From the cell containing the given text, extract its center point as (x, y) coordinate. 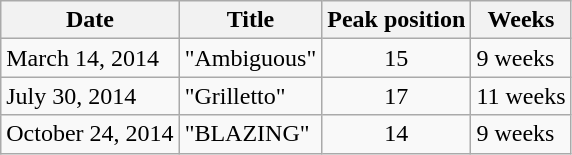
Date (90, 20)
Title (250, 20)
15 (396, 58)
Peak position (396, 20)
"Grilletto" (250, 96)
March 14, 2014 (90, 58)
"BLAZING" (250, 134)
14 (396, 134)
17 (396, 96)
Weeks (521, 20)
October 24, 2014 (90, 134)
July 30, 2014 (90, 96)
"Ambiguous" (250, 58)
11 weeks (521, 96)
